Extract the (X, Y) coordinate from the center of the cell holding the provided text.  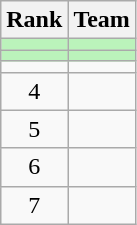
5 (34, 129)
Rank (34, 20)
Team (102, 20)
7 (34, 205)
4 (34, 91)
6 (34, 167)
